Return [x, y] of the center of cell containing provided text 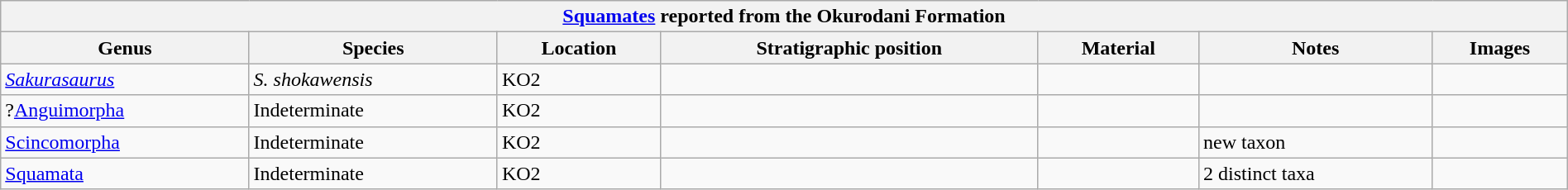
Notes [1316, 48]
Sakurasaurus [125, 79]
S. shokawensis [373, 79]
Squamata [125, 173]
new taxon [1316, 142]
Genus [125, 48]
Squamates reported from the Okurodani Formation [784, 17]
Images [1500, 48]
Species [373, 48]
?Anguimorpha [125, 111]
Stratigraphic position [849, 48]
Location [579, 48]
Material [1118, 48]
Scincomorpha [125, 142]
2 distinct taxa [1316, 173]
